Locate the cell with the specified text and output its [x, y] center coordinate. 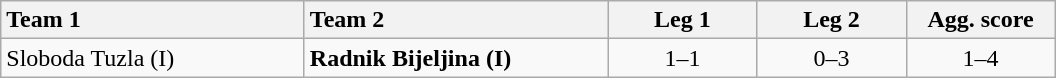
1–4 [980, 58]
Leg 2 [832, 20]
1–1 [682, 58]
Sloboda Tuzla (I) [153, 58]
Leg 1 [682, 20]
Team 2 [456, 20]
Radnik Bijeljina (I) [456, 58]
Team 1 [153, 20]
0–3 [832, 58]
Agg. score [980, 20]
